Find where the given text appears and provide that cell's center as (X, Y) coordinate. 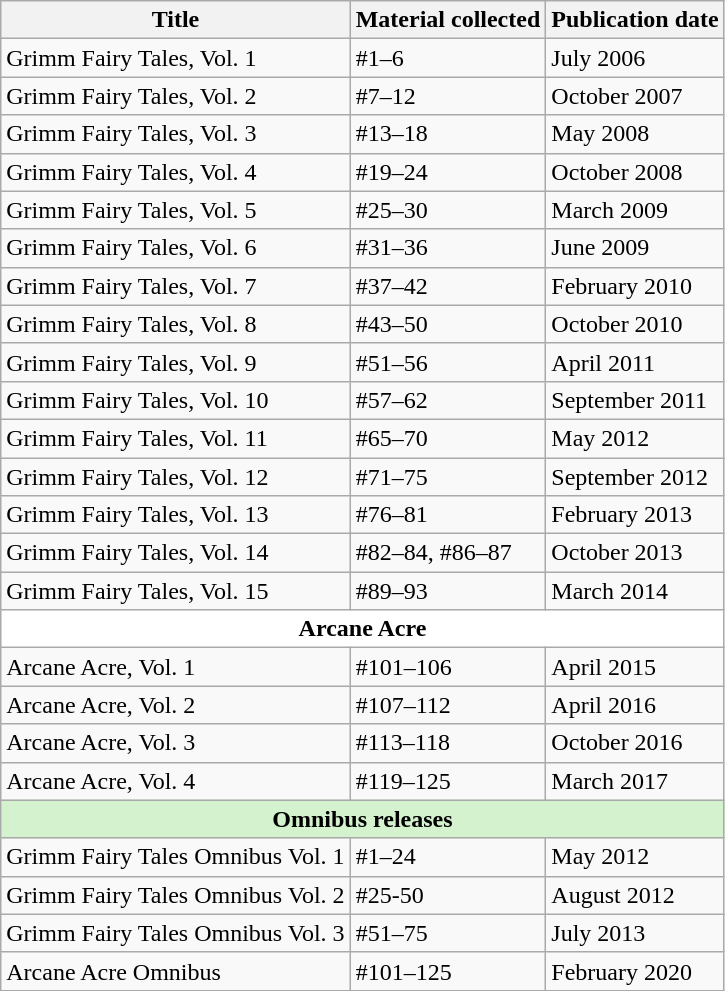
October 2013 (635, 553)
#13–18 (448, 134)
#25-50 (448, 895)
#31–36 (448, 248)
Grimm Fairy Tales Omnibus Vol. 1 (176, 857)
Arcane Acre Omnibus (176, 971)
Grimm Fairy Tales, Vol. 14 (176, 553)
Arcane Acre (362, 629)
Grimm Fairy Tales, Vol. 10 (176, 400)
Grimm Fairy Tales, Vol. 9 (176, 362)
#89–93 (448, 591)
Grimm Fairy Tales, Vol. 15 (176, 591)
Grimm Fairy Tales, Vol. 8 (176, 324)
Grimm Fairy Tales, Vol. 7 (176, 286)
September 2012 (635, 477)
July 2013 (635, 933)
February 2020 (635, 971)
Publication date (635, 20)
Arcane Acre, Vol. 2 (176, 705)
Grimm Fairy Tales, Vol. 4 (176, 172)
#82–84, #86–87 (448, 553)
#51–56 (448, 362)
#1–24 (448, 857)
October 2008 (635, 172)
March 2014 (635, 591)
April 2015 (635, 667)
#113–118 (448, 743)
#43–50 (448, 324)
Grimm Fairy Tales, Vol. 1 (176, 58)
May 2008 (635, 134)
Grimm Fairy Tales Omnibus Vol. 3 (176, 933)
April 2011 (635, 362)
Title (176, 20)
#119–125 (448, 781)
#7–12 (448, 96)
April 2016 (635, 705)
#51–75 (448, 933)
Grimm Fairy Tales, Vol. 6 (176, 248)
June 2009 (635, 248)
#65–70 (448, 438)
October 2010 (635, 324)
#57–62 (448, 400)
Grimm Fairy Tales, Vol. 11 (176, 438)
Arcane Acre, Vol. 3 (176, 743)
Arcane Acre, Vol. 4 (176, 781)
Grimm Fairy Tales, Vol. 2 (176, 96)
Material collected (448, 20)
Arcane Acre, Vol. 1 (176, 667)
March 2017 (635, 781)
Grimm Fairy Tales, Vol. 13 (176, 515)
September 2011 (635, 400)
#37–42 (448, 286)
#101–106 (448, 667)
Grimm Fairy Tales, Vol. 5 (176, 210)
October 2007 (635, 96)
#101–125 (448, 971)
February 2010 (635, 286)
#1–6 (448, 58)
#107–112 (448, 705)
August 2012 (635, 895)
Grimm Fairy Tales Omnibus Vol. 2 (176, 895)
July 2006 (635, 58)
#19–24 (448, 172)
March 2009 (635, 210)
#25–30 (448, 210)
October 2016 (635, 743)
Grimm Fairy Tales, Vol. 3 (176, 134)
Grimm Fairy Tales, Vol. 12 (176, 477)
#76–81 (448, 515)
#71–75 (448, 477)
Omnibus releases (362, 819)
February 2013 (635, 515)
